Determine the (x, y) coordinate at the center of the cell enclosing the given text.  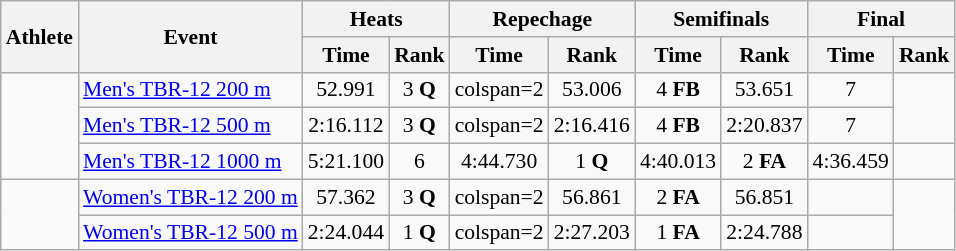
Women's TBR-12 200 m (190, 197)
57.362 (346, 197)
2:24.044 (346, 233)
Men's TBR-12 500 m (190, 126)
Heats (376, 19)
2:20.837 (764, 126)
Women's TBR-12 500 m (190, 233)
Final (882, 19)
Event (190, 36)
56.861 (592, 197)
4:36.459 (851, 162)
Athlete (40, 36)
53.006 (592, 90)
Men's TBR-12 1000 m (190, 162)
4:44.730 (500, 162)
1 FA (678, 233)
2:24.788 (764, 233)
56.851 (764, 197)
2:27.203 (592, 233)
53.651 (764, 90)
Repechage (542, 19)
2:16.416 (592, 126)
52.991 (346, 90)
6 (420, 162)
Men's TBR-12 200 m (190, 90)
5:21.100 (346, 162)
4:40.013 (678, 162)
Semifinals (722, 19)
2:16.112 (346, 126)
